Extract the (x, y) coordinate from the center of the cell holding the provided text.  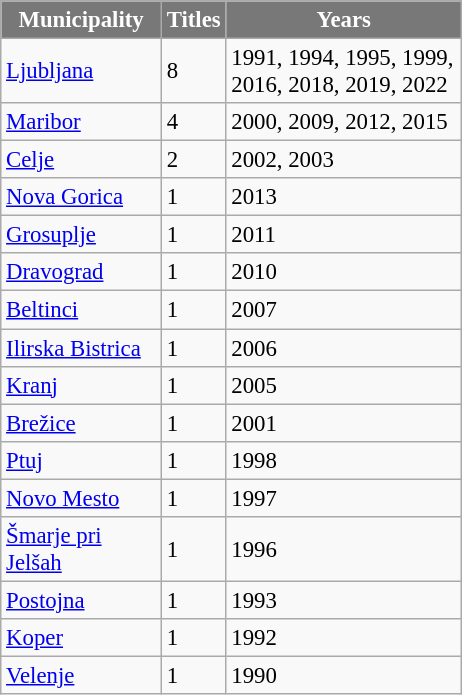
2011 (344, 235)
1996 (344, 550)
2005 (344, 385)
2 (194, 160)
Nova Gorica (82, 197)
Titles (194, 20)
2006 (344, 348)
Koper (82, 638)
Kranj (82, 385)
Ptuj (82, 460)
Beltinci (82, 310)
1991, 1994, 1995, 1999, 2016, 2018, 2019, 2022 (344, 72)
1993 (344, 600)
1998 (344, 460)
Grosuplje (82, 235)
Celje (82, 160)
Maribor (82, 122)
Years (344, 20)
2013 (344, 197)
2002, 2003 (344, 160)
4 (194, 122)
2010 (344, 273)
Šmarje pri Jelšah (82, 550)
Novo Mesto (82, 498)
Brežice (82, 423)
Municipality (82, 20)
Ljubljana (82, 72)
Postojna (82, 600)
8 (194, 72)
2001 (344, 423)
1997 (344, 498)
1992 (344, 638)
Velenje (82, 675)
1990 (344, 675)
2007 (344, 310)
Ilirska Bistrica (82, 348)
2000, 2009, 2012, 2015 (344, 122)
Dravograd (82, 273)
